From the cell containing the given text, extract its center point as [X, Y] coordinate. 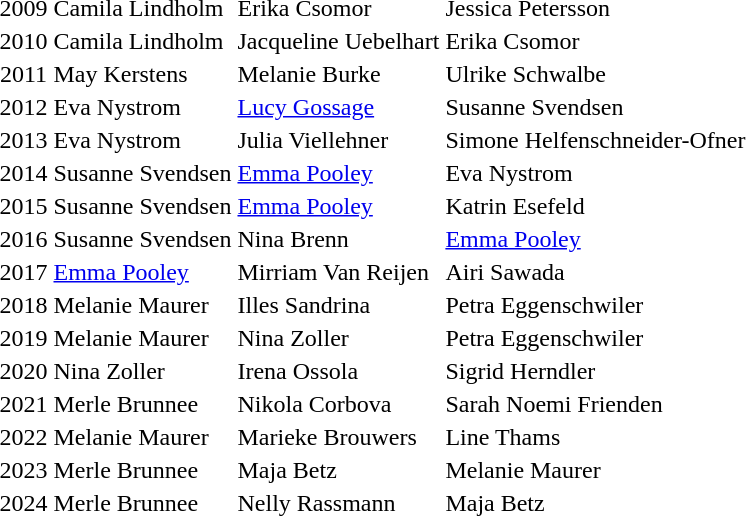
Julia Viellehner [338, 140]
Camila Lindholm [142, 41]
Lucy Gossage [338, 107]
Nina Brenn [338, 239]
Marieke Brouwers [338, 437]
Mirriam Van Reijen [338, 272]
Irena Ossola [338, 371]
Nikola Corbova [338, 404]
Illes Sandrina [338, 305]
May Kerstens [142, 74]
Melanie Burke [338, 74]
Jacqueline Uebelhart [338, 41]
Maja Betz [338, 470]
